Provide the [x, y] coordinate of the cell's center where the given text is located.  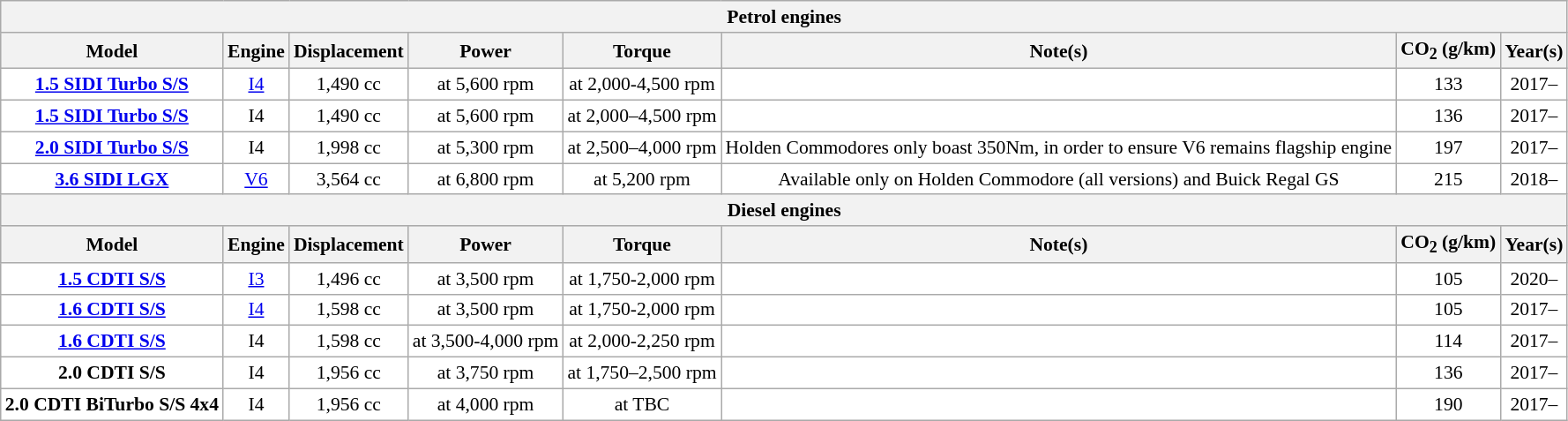
190 [1448, 404]
Diesel engines [785, 211]
at 2,000–4,500 rpm [642, 117]
at 2,000-4,500 rpm [642, 85]
I3 [256, 279]
at 1,750–2,500 rpm [642, 373]
197 [1448, 147]
1,998 cc [349, 147]
3.6 SIDI LGX [112, 179]
at 3,500-4,000 rpm [486, 342]
1,496 cc [349, 279]
at 5,200 rpm [642, 179]
215 [1448, 179]
2.0 CDTI BiTurbo S/S 4x4 [112, 404]
Holden Commodores only boast 350Nm, in order to ensure V6 remains flagship engine [1059, 147]
at 5,300 rpm [486, 147]
133 [1448, 85]
at 2,000-2,250 rpm [642, 342]
Petrol engines [785, 17]
2.0 CDTI S/S [112, 373]
2018– [1534, 179]
3,564 cc [349, 179]
at TBC [642, 404]
2.0 SIDI Turbo S/S [112, 147]
at 4,000 rpm [486, 404]
V6 [256, 179]
at 2,500–4,000 rpm [642, 147]
2020– [1534, 279]
1.5 CDTI S/S [112, 279]
Available only on Holden Commodore (all versions) and Buick Regal GS [1059, 179]
at 6,800 rpm [486, 179]
114 [1448, 342]
at 3,750 rpm [486, 373]
